Determine the [X, Y] coordinate at the center of the cell enclosing the given text.  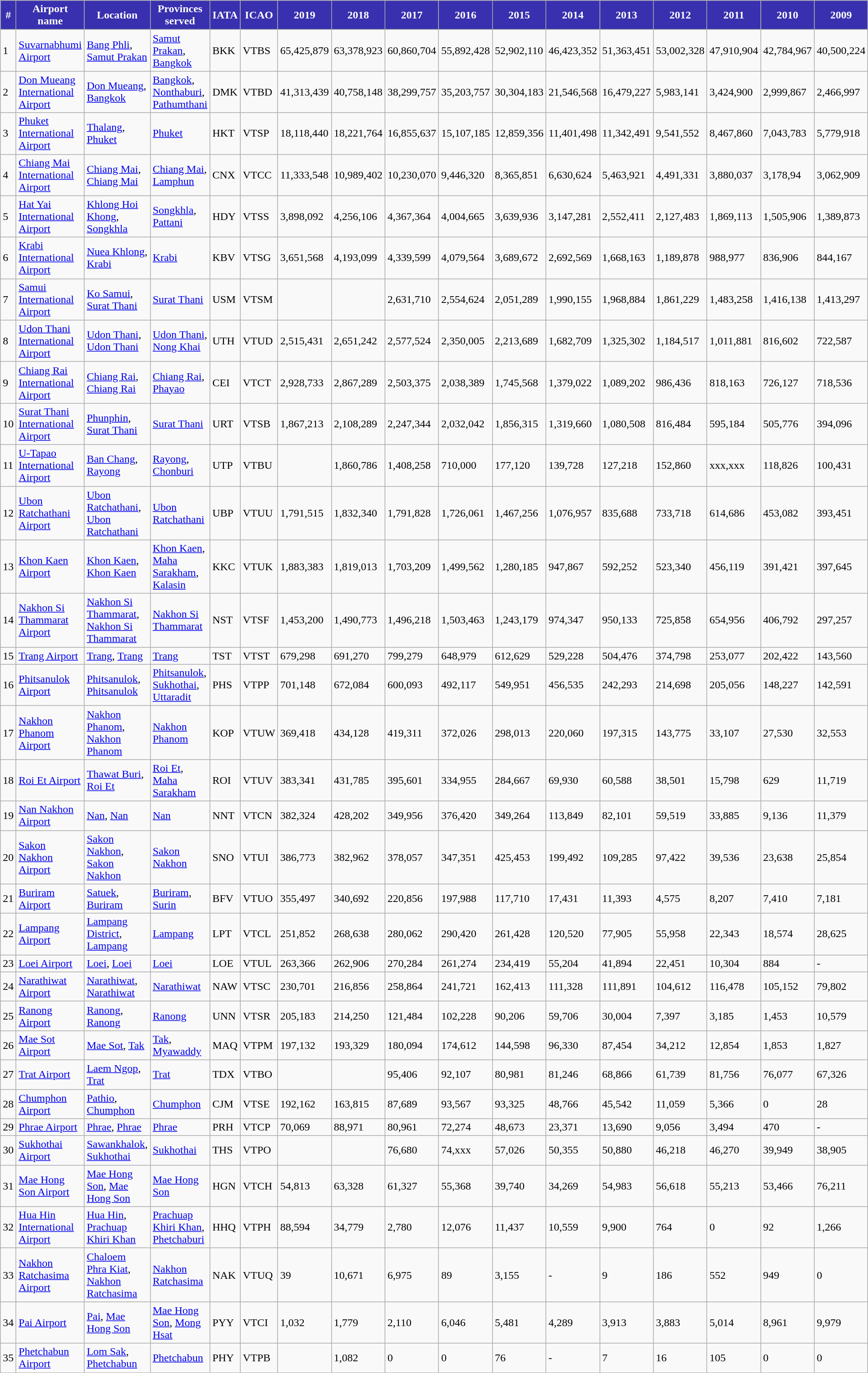
6,630,624 [573, 175]
3,898,092 [305, 216]
VTBO [259, 1075]
177,120 [519, 465]
726,127 [788, 382]
6,975 [412, 1275]
Ubon Ratchathani [180, 513]
Mae Hong Son, Mae Hong Son [117, 1186]
VTSP [259, 133]
1,856,315 [519, 424]
1,861,229 [681, 299]
46,218 [681, 1150]
1,413,297 [841, 299]
340,692 [358, 899]
2014 [573, 15]
18,118,440 [305, 133]
1,819,013 [358, 567]
1,779 [358, 1323]
Ranong, Ranong [117, 1016]
VTPM [259, 1045]
11,401,498 [573, 133]
105,152 [788, 986]
Phuket International Airport [50, 133]
46,423,352 [573, 50]
59,706 [573, 1016]
349,264 [519, 816]
298,013 [519, 733]
55,204 [573, 963]
4,079,564 [465, 258]
Rayong, Chonburi [180, 465]
29 [8, 1127]
7,397 [681, 1016]
Nuea Khlong, Krabi [117, 258]
Ban Chang, Rayong [117, 465]
27,530 [788, 733]
VTUU [259, 513]
48,673 [519, 1127]
Nakhon Phanom Airport [50, 733]
30,004 [626, 1016]
5,366 [734, 1103]
11,719 [841, 780]
127,218 [626, 465]
41,313,439 [305, 92]
NAW [225, 986]
1,490,773 [358, 620]
57,026 [519, 1150]
Hat Yai International Airport [50, 216]
1,499,562 [465, 567]
42,784,967 [788, 50]
1,453,200 [305, 620]
1,505,906 [788, 216]
11,379 [841, 816]
2,631,710 [412, 299]
93,567 [465, 1103]
39,536 [734, 857]
391,421 [788, 567]
97,422 [681, 857]
258,864 [412, 986]
382,324 [305, 816]
1,791,828 [412, 513]
IATA [225, 15]
3,689,672 [519, 258]
80,961 [412, 1127]
LOE [225, 963]
253,077 [734, 656]
1,184,517 [681, 341]
VTPH [259, 1227]
88,594 [305, 1227]
Hua Hin, Prachuap Khiri Khan [117, 1227]
Tak, Myawaddy [180, 1045]
799,279 [412, 656]
USM [225, 299]
3,424,900 [734, 92]
THS [225, 1150]
URT [225, 424]
68,866 [626, 1075]
1,791,515 [305, 513]
17 [8, 733]
VTUI [259, 857]
220,856 [412, 899]
35,203,757 [465, 92]
Loei [180, 963]
504,476 [626, 656]
Phitsanulok Airport [50, 685]
2,554,624 [465, 299]
Lampang [180, 934]
1,496,218 [412, 620]
Pathio, Chumphon [117, 1103]
102,228 [465, 1016]
1,860,786 [358, 465]
383,341 [305, 780]
52,902,110 [519, 50]
10,671 [358, 1275]
214,698 [681, 685]
3,062,909 [841, 175]
2011 [734, 15]
22,451 [681, 963]
11,342,491 [626, 133]
87,454 [626, 1045]
VTPO [259, 1150]
453,082 [788, 513]
297,257 [841, 620]
4,575 [681, 899]
2009 [841, 15]
1,280,185 [519, 567]
xxx,xxx [734, 465]
7,410 [788, 899]
VTUO [259, 899]
456,535 [573, 685]
884 [788, 963]
Lampang District, Lampang [117, 934]
5,014 [734, 1323]
672,084 [358, 685]
986,436 [681, 382]
10,230,070 [412, 175]
1,076,957 [573, 513]
2,466,997 [841, 92]
70,069 [305, 1127]
1,853 [788, 1045]
Chiang Mai, Lamphun [180, 175]
Mae Sot Airport [50, 1045]
60,588 [626, 780]
818,163 [734, 382]
523,340 [681, 567]
152,860 [681, 465]
12,859,356 [519, 133]
199,492 [573, 857]
2010 [788, 15]
9,056 [681, 1127]
3,880,037 [734, 175]
Phetchabun [180, 1358]
Trang [180, 656]
216,856 [358, 986]
268,638 [358, 934]
VTCC [259, 175]
Ranong [180, 1016]
1,243,179 [519, 620]
2,692,569 [573, 258]
90,206 [519, 1016]
406,792 [788, 620]
26 [8, 1045]
718,536 [841, 382]
1,745,568 [519, 382]
2,651,242 [358, 341]
733,718 [681, 513]
1,379,022 [573, 382]
BKK [225, 50]
HDY [225, 216]
Roi Et Airport [50, 780]
34,269 [573, 1186]
41,894 [626, 963]
3,883 [681, 1323]
197,988 [465, 899]
431,785 [358, 780]
Don Mueang, Bangkok [117, 92]
Ranong Airport [50, 1016]
18 [8, 780]
6 [8, 258]
1,703,209 [412, 567]
22 [8, 934]
974,347 [573, 620]
470 [788, 1127]
386,773 [305, 857]
1,082 [358, 1358]
1,408,258 [412, 465]
VTSC [259, 986]
33,107 [734, 733]
614,686 [734, 513]
40,758,148 [358, 92]
1,080,508 [626, 424]
11,059 [681, 1103]
18,574 [788, 934]
Suvarnabhumi Airport [50, 50]
Udon Thani, Udon Thani [117, 341]
Udon Thani, Nong Khai [180, 341]
4,004,665 [465, 216]
600,093 [412, 685]
Thawat Buri, Roi Et [117, 780]
2016 [465, 15]
HHQ [225, 1227]
844,167 [841, 258]
56,618 [681, 1186]
61,327 [412, 1186]
1,503,463 [465, 620]
1,453 [788, 1016]
15,798 [734, 780]
Bangkok, Nonthaburi, Pathumthani [180, 92]
109,285 [626, 857]
595,184 [734, 424]
Krabi [180, 258]
1,883,383 [305, 567]
Lom Sak, Phetchabun [117, 1358]
679,298 [305, 656]
8,467,860 [734, 133]
NNT [225, 816]
76 [519, 1358]
# [8, 15]
93,325 [519, 1103]
SNO [225, 857]
92,107 [465, 1075]
89 [465, 1275]
Samut Prakan, Bangkok [180, 50]
Phuket [180, 133]
Buriram, Surin [180, 899]
14 [8, 620]
Phetchabun Airport [50, 1358]
205,056 [734, 685]
148,227 [788, 685]
88,971 [358, 1127]
8,961 [788, 1323]
947,867 [573, 567]
592,252 [626, 567]
549,951 [519, 685]
104,612 [681, 986]
23 [8, 963]
VTSF [259, 620]
2,503,375 [412, 382]
30,304,183 [519, 92]
UTH [225, 341]
ICAO [259, 15]
Ubon Ratchathani Airport [50, 513]
8,207 [734, 899]
100,431 [841, 465]
33,885 [734, 816]
174,612 [465, 1045]
54,983 [626, 1186]
Roi Et, Maha Sarakham [180, 780]
Ko Samui, Surat Thani [117, 299]
VTUK [259, 567]
VTBS [259, 50]
Chaloem Phra Kiat,Nakhon Ratchasima [117, 1275]
2,127,483 [681, 216]
PYY [225, 1323]
PHS [225, 685]
VTSB [259, 424]
1,467,256 [519, 513]
81,246 [573, 1075]
Chiang Mai, Chiang Mai [117, 175]
2,051,289 [519, 299]
5,983,141 [681, 92]
96,330 [573, 1045]
2,999,867 [788, 92]
74,xxx [465, 1150]
53,002,328 [681, 50]
120,520 [573, 934]
BFV [225, 899]
Chumphon Airport [50, 1103]
Phitsanulok, Sukhothai, Uttaradit [180, 685]
144,598 [519, 1045]
11,393 [626, 899]
LPT [225, 934]
2015 [519, 15]
NAK [225, 1275]
VTUV [259, 780]
434,128 [358, 733]
45,542 [626, 1103]
16,855,637 [412, 133]
61,739 [681, 1075]
4,289 [573, 1323]
67,326 [841, 1075]
334,955 [465, 780]
262,906 [358, 963]
Trang, Trang [117, 656]
39,740 [519, 1186]
TST [225, 656]
376,420 [465, 816]
10 [8, 424]
Location [117, 15]
2012 [681, 15]
4,256,106 [358, 216]
722,587 [841, 341]
31 [8, 1186]
118,826 [788, 465]
186 [681, 1275]
CEI [225, 382]
180,094 [412, 1045]
395,601 [412, 780]
11 [8, 465]
23,638 [788, 857]
Satuek, Buriram [117, 899]
3,639,936 [519, 216]
950,133 [626, 620]
UBP [225, 513]
1,189,878 [681, 258]
5,463,921 [626, 175]
15,107,185 [465, 133]
Nan [180, 816]
20 [8, 857]
VTUL [259, 963]
34 [8, 1323]
2017 [412, 15]
Thalang, Phuket [117, 133]
18,221,764 [358, 133]
32 [8, 1227]
369,418 [305, 733]
15 [8, 656]
1,389,873 [841, 216]
35 [8, 1358]
263,366 [305, 963]
53,466 [788, 1186]
Nan, Nan [117, 816]
UNN [225, 1016]
81,756 [734, 1075]
710,000 [465, 465]
Mae Hong Son Airport [50, 1186]
Lampang Airport [50, 934]
Don Mueang International Airport [50, 92]
629 [788, 780]
54,813 [305, 1186]
17,431 [573, 899]
KBV [225, 258]
419,311 [412, 733]
46,270 [734, 1150]
Nan Nakhon Airport [50, 816]
39,949 [788, 1150]
Bang Phli, Samut Prakan [117, 50]
Buriram Airport [50, 899]
38,501 [681, 780]
372,026 [465, 733]
691,270 [358, 656]
Trat Airport [50, 1075]
12 [8, 513]
1 [8, 50]
111,328 [573, 986]
CNX [225, 175]
4,491,331 [681, 175]
111,891 [626, 986]
38,299,757 [412, 92]
2,928,733 [305, 382]
163,815 [358, 1103]
30 [8, 1150]
39 [305, 1275]
374,798 [681, 656]
2013 [626, 15]
63,378,923 [358, 50]
VTST [259, 656]
10,559 [573, 1227]
1,990,155 [573, 299]
835,688 [626, 513]
6,046 [465, 1323]
725,858 [681, 620]
TDX [225, 1075]
51,363,451 [626, 50]
55,958 [681, 934]
Sukhothai Airport [50, 1150]
Airport name [50, 15]
Krabi International Airport [50, 258]
U-Tapao International Airport [50, 465]
1,483,258 [734, 299]
3,913 [626, 1323]
VTSS [259, 216]
9,136 [788, 816]
197,132 [305, 1045]
5 [8, 216]
VTCI [259, 1323]
988,977 [734, 258]
13,690 [626, 1127]
3,494 [734, 1127]
UTP [225, 465]
2,038,389 [465, 382]
816,484 [681, 424]
DMK [225, 92]
1,869,113 [734, 216]
69,930 [573, 780]
241,721 [465, 986]
2,108,289 [358, 424]
142,591 [841, 685]
251,852 [305, 934]
1,726,061 [465, 513]
VTUW [259, 733]
2 [8, 92]
Khon Kaen Airport [50, 567]
28,625 [841, 934]
34,779 [358, 1227]
2,213,689 [519, 341]
Chiang Rai, Phayao [180, 382]
230,701 [305, 986]
Chiang Mai International Airport [50, 175]
4 [8, 175]
2,110 [412, 1323]
9,979 [841, 1323]
Loei, Loei [117, 963]
654,956 [734, 620]
Narathiwat, Narathiwat [117, 986]
Surat Thani International Airport [50, 424]
47,910,904 [734, 50]
VTBU [259, 465]
8,365,851 [519, 175]
2019 [305, 15]
13 [8, 567]
552 [734, 1275]
1,827 [841, 1045]
764 [681, 1227]
63,328 [358, 1186]
2,577,524 [412, 341]
Phunphin, Surat Thani [117, 424]
MAQ [225, 1045]
378,057 [412, 857]
2,350,005 [465, 341]
VTCT [259, 382]
3,185 [734, 1016]
Chumphon [180, 1103]
Narathiwat Airport [50, 986]
10,579 [841, 1016]
Sakon Nakhon [180, 857]
21,546,568 [573, 92]
Udon Thani International Airport [50, 341]
143,775 [681, 733]
79,802 [841, 986]
261,274 [465, 963]
10,989,402 [358, 175]
3,178,94 [788, 175]
220,060 [573, 733]
16,479,227 [626, 92]
428,202 [358, 816]
214,250 [358, 1016]
HGN [225, 1186]
77,905 [626, 934]
Khlong Hoi Khong, Songkhla [117, 216]
60,860,704 [412, 50]
25 [8, 1016]
9,900 [626, 1227]
Pai, Mae Hong Son [117, 1323]
Nakhon Si Thammarat,Nakhon Si Thammarat [117, 620]
3,147,281 [573, 216]
192,162 [305, 1103]
11,437 [519, 1227]
59,519 [681, 816]
80,981 [519, 1075]
KKC [225, 567]
Chiang Rai International Airport [50, 382]
529,228 [573, 656]
24 [8, 986]
Sakon Nakhon Airport [50, 857]
393,451 [841, 513]
Mae Sot, Tak [117, 1045]
PHY [225, 1358]
121,484 [412, 1016]
284,667 [519, 780]
Phitsanulok, Phitsanulok [117, 685]
Phrae, Phrae [117, 1127]
9,446,320 [465, 175]
Chiang Rai, Chiang Rai [117, 382]
355,497 [305, 899]
Pai Airport [50, 1323]
Hua Hin International Airport [50, 1227]
Trat [180, 1075]
11,333,548 [305, 175]
27 [8, 1075]
12,076 [465, 1227]
648,979 [465, 656]
Sukhothai [180, 1150]
290,420 [465, 934]
349,956 [412, 816]
1,968,884 [626, 299]
2,867,289 [358, 382]
VTSM [259, 299]
4,193,099 [358, 258]
Khon Kaen, Khon Kaen [117, 567]
2018 [358, 15]
40,500,224 [841, 50]
Trang Airport [50, 656]
3 [8, 133]
12,854 [734, 1045]
92 [788, 1227]
382,962 [358, 857]
87,689 [412, 1103]
Sawankhalok, Sukhothai [117, 1150]
55,892,428 [465, 50]
23,371 [573, 1127]
492,117 [465, 685]
21 [8, 899]
836,906 [788, 258]
VTCH [259, 1186]
2,780 [412, 1227]
Nakhon Si Thammarat Airport [50, 620]
2,515,431 [305, 341]
48,766 [573, 1103]
VTCP [259, 1127]
202,422 [788, 656]
280,062 [412, 934]
1,089,202 [626, 382]
456,119 [734, 567]
Sakon Nakhon, Sakon Nakhon [117, 857]
Loei Airport [50, 963]
32,553 [841, 733]
72,274 [465, 1127]
HKT [225, 133]
347,351 [465, 857]
VTSG [259, 258]
Khon Kaen, Maha Sarakham, Kalasin [180, 567]
1,832,340 [358, 513]
1,266 [841, 1227]
Provinces served [180, 15]
242,293 [626, 685]
4,339,599 [412, 258]
65,425,879 [305, 50]
143,560 [841, 656]
Songkhla, Pattani [180, 216]
4,367,364 [412, 216]
Samui International Airport [50, 299]
Laem Ngop, Trat [117, 1075]
Phrae [180, 1127]
1,032 [305, 1323]
612,629 [519, 656]
VTUQ [259, 1275]
CJM [225, 1103]
2,247,344 [412, 424]
Nakhon Ratchasima [180, 1275]
205,183 [305, 1016]
22,343 [734, 934]
55,213 [734, 1186]
VTSR [259, 1016]
113,849 [573, 816]
76,680 [412, 1150]
34,212 [681, 1045]
1,682,709 [573, 341]
VTPP [259, 685]
19 [8, 816]
38,905 [841, 1150]
Mae Hong Son [180, 1186]
76,077 [788, 1075]
5,481 [519, 1323]
505,776 [788, 424]
55,368 [465, 1186]
VTPB [259, 1358]
VTCN [259, 816]
3,651,568 [305, 258]
949 [788, 1275]
1,325,302 [626, 341]
701,148 [305, 685]
Narathiwat [180, 986]
116,478 [734, 986]
VTBD [259, 92]
117,710 [519, 899]
33 [8, 1275]
25,854 [841, 857]
7,181 [841, 899]
95,406 [412, 1075]
816,602 [788, 341]
397,645 [841, 567]
KOP [225, 733]
234,419 [519, 963]
1,668,163 [626, 258]
1,319,660 [573, 424]
50,355 [573, 1150]
394,096 [841, 424]
261,428 [519, 934]
139,728 [573, 465]
7,043,783 [788, 133]
ROI [225, 780]
Nakhon Ratchasima Airport [50, 1275]
270,284 [412, 963]
1,867,213 [305, 424]
197,315 [626, 733]
Prachuap Khiri Khan, Phetchaburi [180, 1227]
105 [734, 1358]
82,101 [626, 816]
NST [225, 620]
VTUD [259, 341]
2,552,411 [626, 216]
5,779,918 [841, 133]
193,329 [358, 1045]
Phrae Airport [50, 1127]
VTCL [259, 934]
Nakhon Phanom, Nakhon Phanom [117, 733]
Ubon Ratchathani, Ubon Ratchathani [117, 513]
Mae Hong Son, Mong Hsat [180, 1323]
50,880 [626, 1150]
Nakhon Phanom [180, 733]
2,032,042 [465, 424]
9,541,552 [681, 133]
1,011,881 [734, 341]
Nakhon Si Thammarat [180, 620]
10,304 [734, 963]
76,211 [841, 1186]
162,413 [519, 986]
3,155 [519, 1275]
8 [8, 341]
1,416,138 [788, 299]
PRH [225, 1127]
VTSE [259, 1103]
425,453 [519, 857]
